Detect which cell encompasses the target text, then output its [x, y] center coordinate. 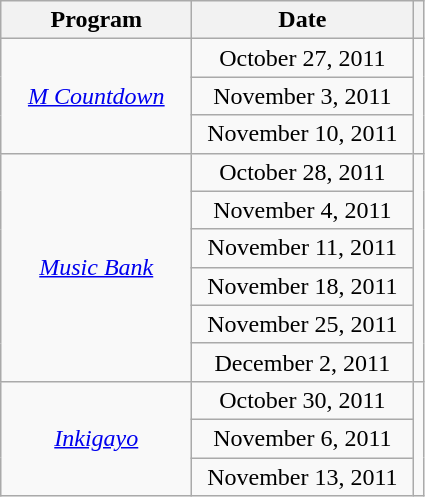
October 27, 2011 [302, 58]
November 11, 2011 [302, 248]
November 10, 2011 [302, 134]
M Countdown [96, 96]
Program [96, 20]
November 6, 2011 [302, 438]
Inkigayo [96, 438]
November 4, 2011 [302, 210]
November 18, 2011 [302, 286]
November 25, 2011 [302, 324]
November 3, 2011 [302, 96]
October 28, 2011 [302, 172]
December 2, 2011 [302, 362]
October 30, 2011 [302, 400]
Music Bank [96, 267]
November 13, 2011 [302, 477]
Date [302, 20]
